Identify which cell holds the provided text, then report its [x, y] central coordinate. 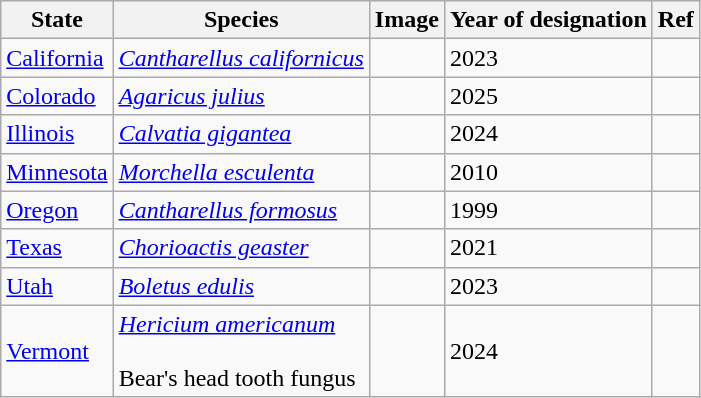
Utah [57, 286]
Ref [676, 20]
Agaricus julius [241, 96]
State [57, 20]
Image [406, 20]
1999 [548, 210]
Boletus edulis [241, 286]
Year of designation [548, 20]
2010 [548, 172]
2021 [548, 248]
Cantharellus californicus [241, 58]
Oregon [57, 210]
California [57, 58]
Texas [57, 248]
2025 [548, 96]
Colorado [57, 96]
Hericium americanumBear's head tooth fungus [241, 351]
Species [241, 20]
Minnesota [57, 172]
Vermont [57, 351]
Chorioactis geaster [241, 248]
Calvatia gigantea [241, 134]
Illinois [57, 134]
Cantharellus formosus [241, 210]
Morchella esculenta [241, 172]
